Determine the [X, Y] coordinate at the center of the cell enclosing the given text.  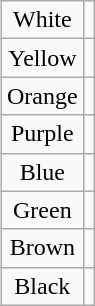
Blue [42, 172]
White [42, 20]
Purple [42, 134]
Brown [42, 248]
Orange [42, 96]
Yellow [42, 58]
Green [42, 210]
Black [42, 286]
